Capture the cell that displays the provided text and extract its [X, Y] central coordinate. 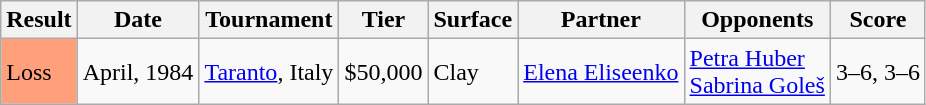
Result [39, 20]
Opponents [757, 20]
Surface [473, 20]
Tier [384, 20]
Taranto, Italy [269, 72]
Loss [39, 72]
Date [138, 20]
3–6, 3–6 [878, 72]
Clay [473, 72]
Petra Huber Sabrina Goleš [757, 72]
Tournament [269, 20]
Elena Eliseenko [601, 72]
April, 1984 [138, 72]
$50,000 [384, 72]
Partner [601, 20]
Score [878, 20]
